Locate the cell with the specified text and output its (x, y) center coordinate. 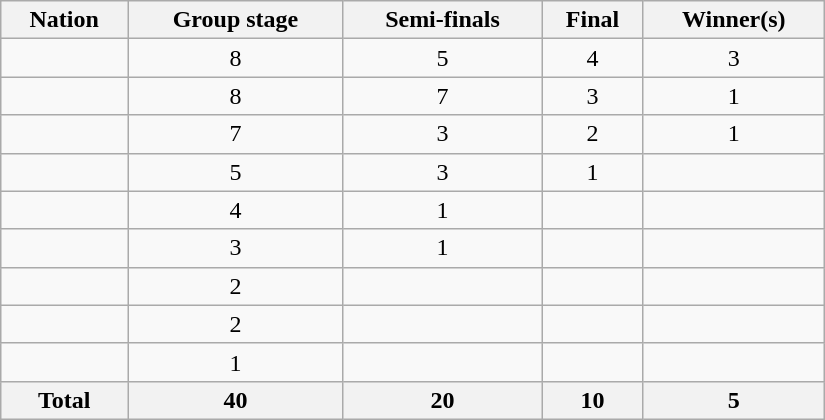
Winner(s) (734, 20)
40 (236, 400)
Group stage (236, 20)
Semi-finals (442, 20)
Final (593, 20)
Total (64, 400)
Nation (64, 20)
20 (442, 400)
10 (593, 400)
